From the cell containing the given text, extract its center point as [x, y] coordinate. 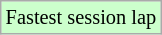
Fastest session lap [81, 17]
